Locate the cell with the specified text and output its (x, y) center coordinate. 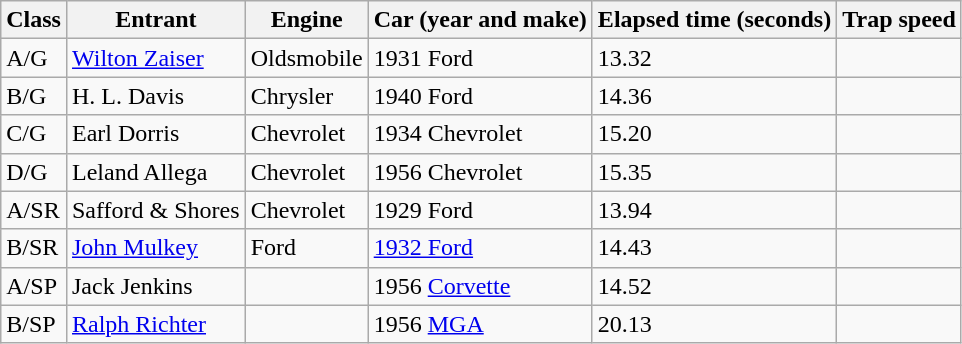
A/SR (34, 210)
14.52 (714, 286)
15.20 (714, 134)
A/G (34, 58)
1931 Ford (480, 58)
Jack Jenkins (156, 286)
Oldsmobile (306, 58)
C/G (34, 134)
John Mulkey (156, 248)
Chrysler (306, 96)
Safford & Shores (156, 210)
13.94 (714, 210)
14.43 (714, 248)
Elapsed time (seconds) (714, 20)
Ralph Richter (156, 324)
A/SP (34, 286)
1929 Ford (480, 210)
Car (year and make) (480, 20)
1940 Ford (480, 96)
Earl Dorris (156, 134)
B/SR (34, 248)
1956 Corvette (480, 286)
Class (34, 20)
15.35 (714, 172)
1934 Chevrolet (480, 134)
Ford (306, 248)
14.36 (714, 96)
D/G (34, 172)
13.32 (714, 58)
B/SP (34, 324)
Leland Allega (156, 172)
1932 Ford (480, 248)
Entrant (156, 20)
Trap speed (900, 20)
H. L. Davis (156, 96)
1956 MGA (480, 324)
Wilton Zaiser (156, 58)
1956 Chevrolet (480, 172)
20.13 (714, 324)
Engine (306, 20)
B/G (34, 96)
